Determine the [x, y] coordinate at the center of the cell enclosing the given text.  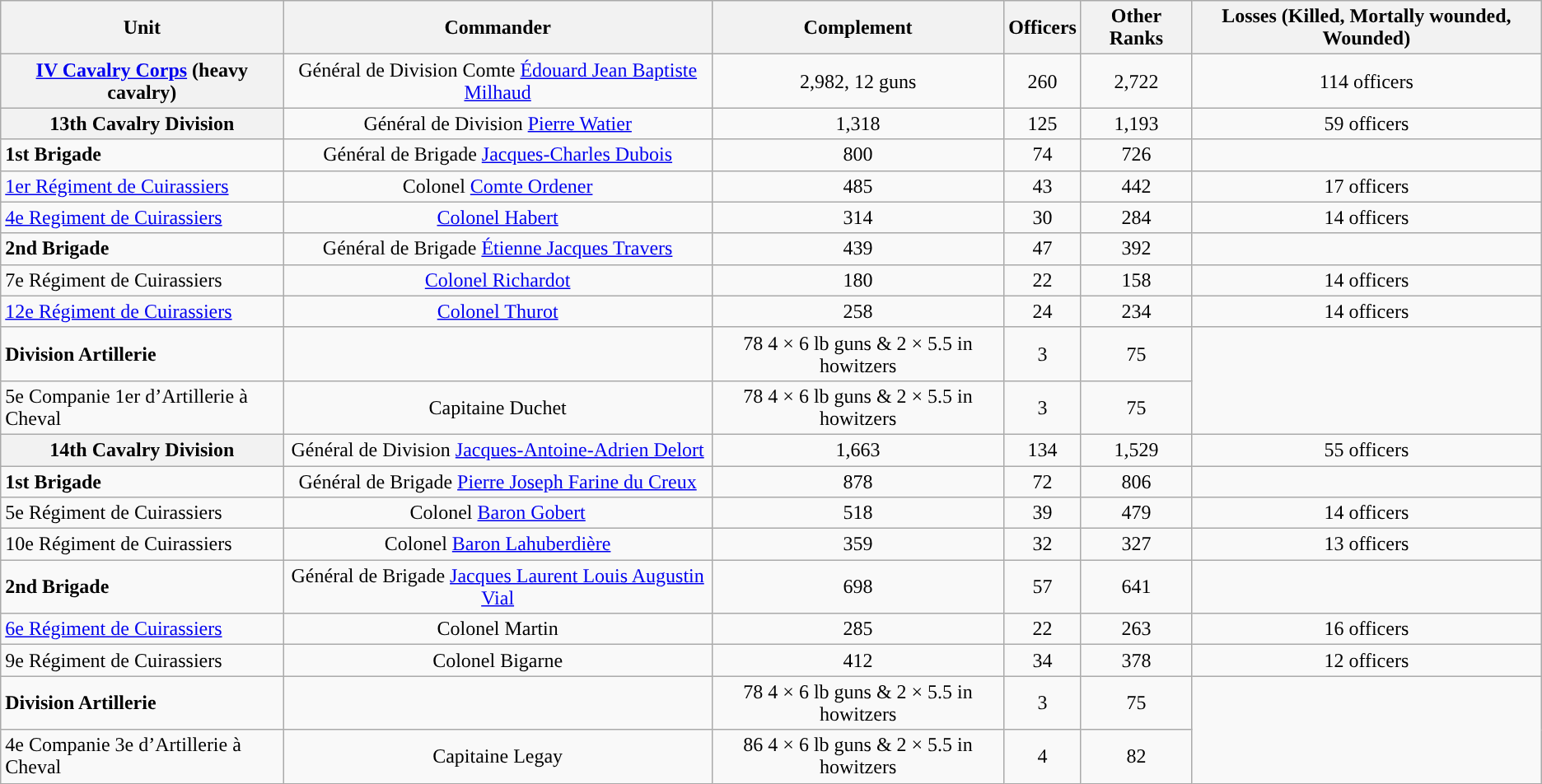
Colonel Baron Gobert [498, 513]
Général de Brigade Jacques-Charles Dubois [498, 155]
55 officers [1366, 450]
Colonel Habert [498, 217]
Général de Division Pierre Watier [498, 124]
Colonel Bigarne [498, 660]
12e Régiment de Cuirassiers [142, 311]
641 [1136, 586]
Capitaine Duchet [498, 407]
17 officers [1366, 186]
Général de Division Jacques-Antoine-Adrien Delort [498, 450]
1,318 [857, 124]
158 [1136, 280]
14th Cavalry Division [142, 450]
327 [1136, 544]
1,529 [1136, 450]
806 [1136, 482]
43 [1043, 186]
Officers [1043, 28]
59 officers [1366, 124]
Colonel Comte Ordener [498, 186]
260 [1043, 81]
13th Cavalry Division [142, 124]
1er Régiment de Cuirassiers [142, 186]
234 [1136, 311]
412 [857, 660]
10e Régiment de Cuirassiers [142, 544]
1,663 [857, 450]
378 [1136, 660]
314 [857, 217]
439 [857, 249]
284 [1136, 217]
Unit [142, 28]
263 [1136, 629]
9e Régiment de Cuirassiers [142, 660]
IV Cavalry Corps (heavy cavalry) [142, 81]
Capitaine Legay [498, 756]
114 officers [1366, 81]
Commander [498, 28]
359 [857, 544]
Général de Division Comte Édouard Jean Baptiste Milhaud [498, 81]
800 [857, 155]
479 [1136, 513]
Général de Brigade Jacques Laurent Louis Augustin Vial [498, 586]
Général de Brigade Pierre Joseph Farine du Creux [498, 482]
5e Régiment de Cuirassiers [142, 513]
4e Regiment de Cuirassiers [142, 217]
Général de Brigade Étienne Jacques Travers [498, 249]
72 [1043, 482]
47 [1043, 249]
1,193 [1136, 124]
698 [857, 586]
4 [1043, 756]
Colonel Thurot [498, 311]
39 [1043, 513]
442 [1136, 186]
7e Régiment de Cuirassiers [142, 280]
258 [857, 311]
6e Régiment de Cuirassiers [142, 629]
485 [857, 186]
86 4 × 6 lb guns & 2 × 5.5 in howitzers [857, 756]
180 [857, 280]
32 [1043, 544]
878 [857, 482]
518 [857, 513]
726 [1136, 155]
82 [1136, 756]
134 [1043, 450]
5e Companie 1er d’Artillerie à Cheval [142, 407]
57 [1043, 586]
Colonel Richardot [498, 280]
34 [1043, 660]
16 officers [1366, 629]
2,722 [1136, 81]
Losses (Killed, Mortally wounded, Wounded) [1366, 28]
12 officers [1366, 660]
285 [857, 629]
Other Ranks [1136, 28]
30 [1043, 217]
13 officers [1366, 544]
4e Companie 3e d’Artillerie à Cheval [142, 756]
74 [1043, 155]
Colonel Martin [498, 629]
24 [1043, 311]
2,982, 12 guns [857, 81]
Colonel Baron Lahuberdière [498, 544]
Complement [857, 28]
125 [1043, 124]
392 [1136, 249]
